Extract the (x, y) coordinate from the center of the cell holding the provided text.  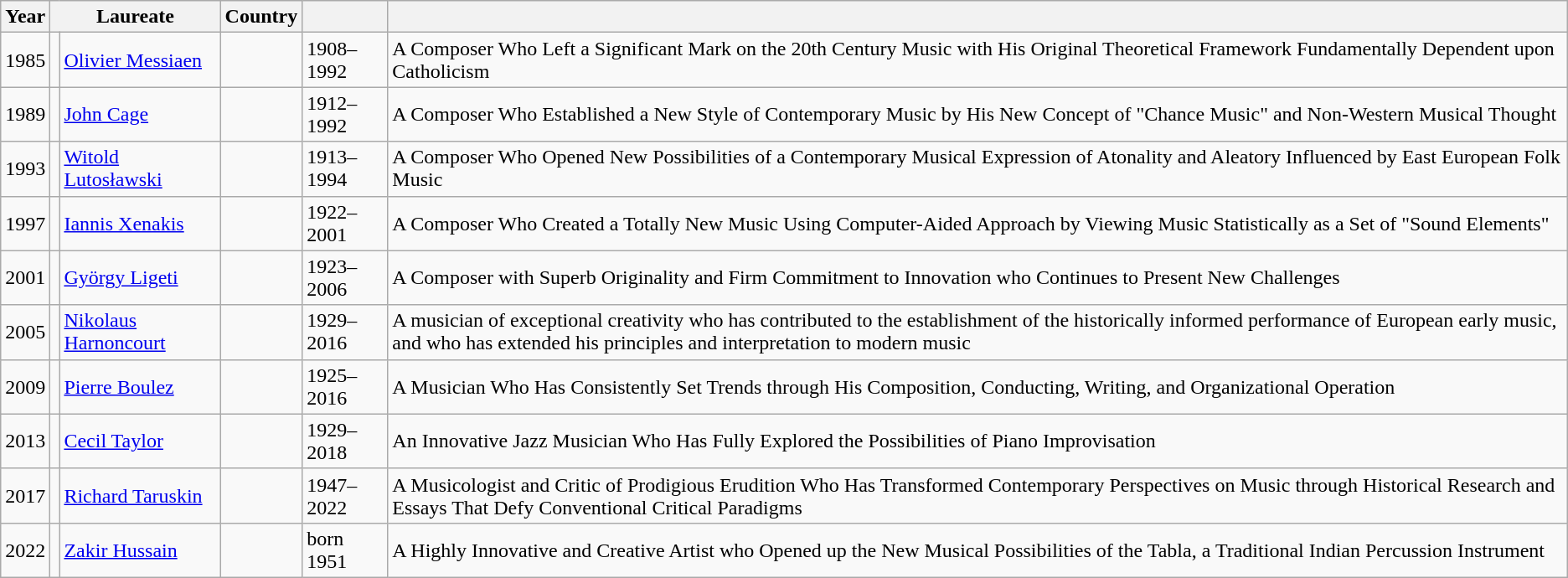
1912–1992 (345, 114)
Witold Lutosławski (140, 169)
2001 (25, 278)
2017 (25, 496)
Laureate (136, 17)
A Highly Innovative and Creative Artist who Opened up the New Musical Possibilities of the Tabla, a Traditional Indian Percussion Instrument (977, 550)
1947–2022 (345, 496)
A Composer Who Left a Significant Mark on the 20th Century Music with His Original Theoretical Framework Fundamentally Dependent upon Catholicism (977, 60)
Cecil Taylor (140, 441)
György Ligeti (140, 278)
A Composer with Superb Originality and Firm Commitment to Innovation who Continues to Present New Challenges (977, 278)
born 1951 (345, 550)
1908–1992 (345, 60)
1922–2001 (345, 223)
An Innovative Jazz Musician Who Has Fully Explored the Possibilities of Piano Improvisation (977, 441)
2013 (25, 441)
1985 (25, 60)
1929–2016 (345, 332)
1913–1994 (345, 169)
Richard Taruskin (140, 496)
2009 (25, 387)
2022 (25, 550)
2005 (25, 332)
Country (261, 17)
John Cage (140, 114)
1925–2016 (345, 387)
1929–2018 (345, 441)
Year (25, 17)
Pierre Boulez (140, 387)
A Composer Who Opened New Possibilities of a Contemporary Musical Expression of Atonality and Aleatory Influenced by East European Folk Music (977, 169)
Olivier Messiaen (140, 60)
A Composer Who Created a Totally New Music Using Computer-Aided Approach by Viewing Music Statistically as a Set of "Sound Elements" (977, 223)
1923–2006 (345, 278)
1997 (25, 223)
Zakir Hussain (140, 550)
Iannis Xenakis (140, 223)
A Composer Who Established a New Style of Contemporary Music by His New Concept of "Chance Music" and Non-Western Musical Thought (977, 114)
1989 (25, 114)
Nikolaus Harnoncourt (140, 332)
A Musician Who Has Consistently Set Trends through His Composition, Conducting, Writing, and Organizational Operation (977, 387)
1993 (25, 169)
